Search for the cell housing the specified text and yield its [x, y] center coordinate. 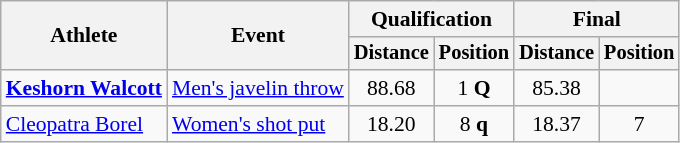
18.20 [392, 124]
Athlete [84, 36]
Qualification [432, 19]
7 [639, 124]
Keshorn Walcott [84, 88]
8 q [474, 124]
88.68 [392, 88]
Men's javelin throw [258, 88]
Women's shot put [258, 124]
85.38 [556, 88]
Cleopatra Borel [84, 124]
18.37 [556, 124]
Final [596, 19]
1 Q [474, 88]
Event [258, 36]
